Return the (X, Y) coordinate for the center point of the cell that contains the specified text.  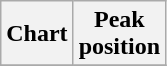
Peakposition (119, 34)
Chart (37, 34)
